Provide the [x, y] coordinate of the cell's center where the given text is located.  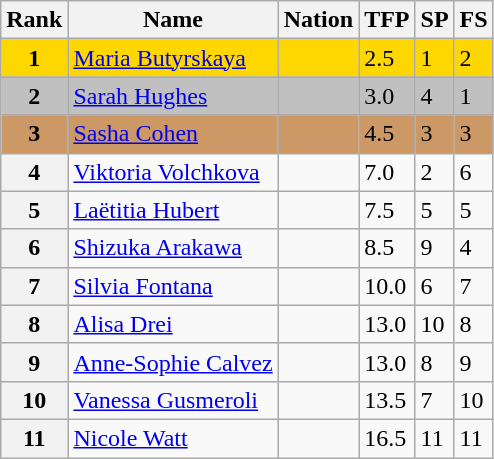
Laëtitia Hubert [173, 210]
Sasha Cohen [173, 134]
16.5 [387, 438]
2.5 [387, 58]
Nation [318, 20]
13.5 [387, 400]
Alisa Drei [173, 324]
Viktoria Volchkova [173, 172]
7.5 [387, 210]
TFP [387, 20]
Anne-Sophie Calvez [173, 362]
FS [474, 20]
SP [434, 20]
Sarah Hughes [173, 96]
Silvia Fontana [173, 286]
10.0 [387, 286]
Shizuka Arakawa [173, 248]
Maria Butyrskaya [173, 58]
3.0 [387, 96]
7.0 [387, 172]
8.5 [387, 248]
Name [173, 20]
Nicole Watt [173, 438]
Vanessa Gusmeroli [173, 400]
4.5 [387, 134]
Rank [34, 20]
